Return the [x, y] coordinate for the center point of the cell that contains the specified text.  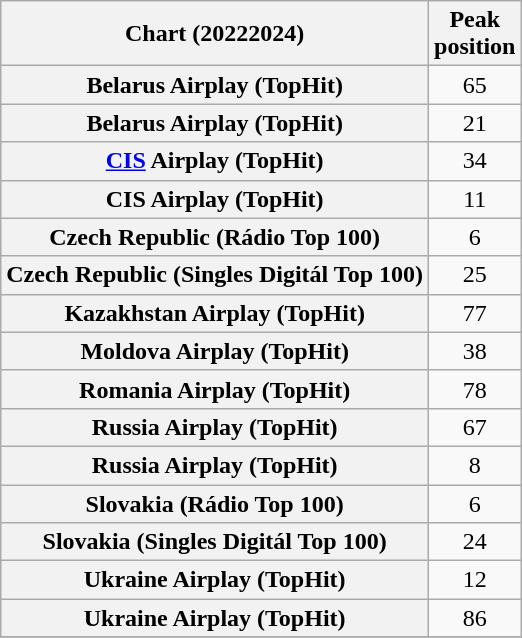
Slovakia (Singles Digitál Top 100) [215, 542]
Kazakhstan Airplay (TopHit) [215, 313]
78 [475, 389]
34 [475, 161]
25 [475, 275]
12 [475, 580]
67 [475, 427]
38 [475, 351]
Czech Republic (Singles Digitál Top 100) [215, 275]
8 [475, 465]
Slovakia (Rádio Top 100) [215, 503]
86 [475, 618]
Peakposition [475, 34]
77 [475, 313]
21 [475, 123]
11 [475, 199]
Moldova Airplay (TopHit) [215, 351]
65 [475, 85]
Czech Republic (Rádio Top 100) [215, 237]
Romania Airplay (TopHit) [215, 389]
Chart (20222024) [215, 34]
24 [475, 542]
